Extract the [x, y] coordinate from the center of the cell holding the provided text.  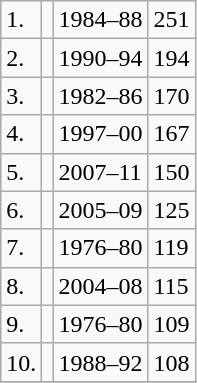
194 [172, 58]
167 [172, 134]
1982–86 [100, 96]
150 [172, 172]
9. [22, 324]
1997–00 [100, 134]
6. [22, 210]
8. [22, 286]
251 [172, 20]
2005–09 [100, 210]
115 [172, 286]
125 [172, 210]
5. [22, 172]
1. [22, 20]
1990–94 [100, 58]
10. [22, 362]
2. [22, 58]
3. [22, 96]
108 [172, 362]
7. [22, 248]
170 [172, 96]
1988–92 [100, 362]
2007–11 [100, 172]
2004–08 [100, 286]
4. [22, 134]
1984–88 [100, 20]
109 [172, 324]
119 [172, 248]
